Find where the given text appears and provide that cell's center as [x, y] coordinate. 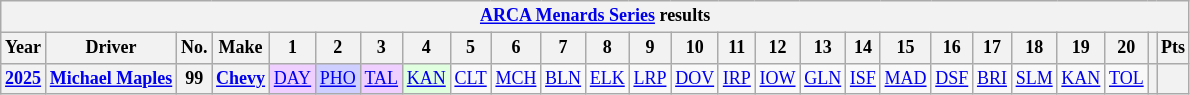
5 [470, 48]
9 [650, 48]
17 [992, 48]
16 [952, 48]
PHO [338, 78]
GLN [823, 78]
1 [292, 48]
20 [1126, 48]
15 [906, 48]
14 [864, 48]
DOV [695, 78]
No. [194, 48]
MCH [516, 78]
ELK [607, 78]
BLN [564, 78]
99 [194, 78]
Driver [110, 48]
4 [426, 48]
7 [564, 48]
TOL [1126, 78]
DAY [292, 78]
8 [607, 48]
CLT [470, 78]
10 [695, 48]
LRP [650, 78]
Chevy [241, 78]
2025 [24, 78]
DSF [952, 78]
Year [24, 48]
IRP [736, 78]
MAD [906, 78]
18 [1034, 48]
2 [338, 48]
13 [823, 48]
Pts [1174, 48]
Michael Maples [110, 78]
19 [1081, 48]
ISF [864, 78]
TAL [381, 78]
3 [381, 48]
11 [736, 48]
BRI [992, 78]
12 [778, 48]
IOW [778, 78]
SLM [1034, 78]
ARCA Menards Series results [596, 16]
6 [516, 48]
Make [241, 48]
